Provide the [X, Y] coordinate of the cell's center where the given text is located.  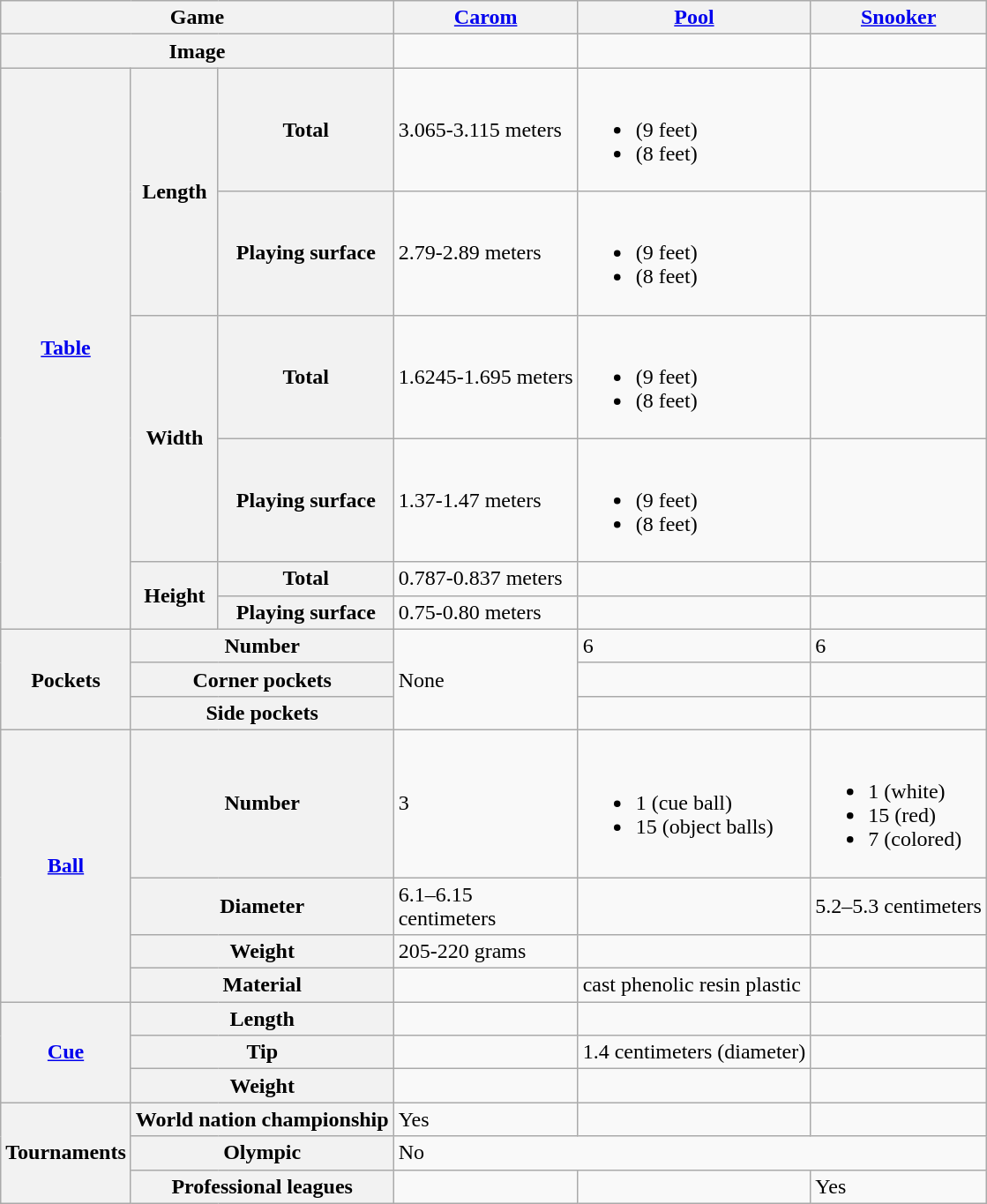
1 (white)15 (red)7 (colored) [899, 803]
0.75-0.80 meters [485, 612]
2.79-2.89 meters [485, 253]
Pockets [66, 679]
Height [175, 595]
Corner pockets [262, 679]
6.1–6.15centimeters [485, 905]
Pool [694, 18]
Tournaments [66, 1153]
Game [198, 18]
Width [175, 438]
205-220 grams [485, 952]
1 (cue ball)15 (object balls) [694, 803]
0.787-0.837 meters [485, 579]
3 [485, 803]
Table [66, 348]
Material [262, 985]
Carom [485, 18]
Snooker [899, 18]
1.4 centimeters (diameter) [694, 1052]
3.065-3.115 meters [485, 130]
Image [198, 51]
Professional leagues [262, 1186]
World nation championship [262, 1119]
cast phenolic resin plastic [694, 985]
1.37-1.47 meters [485, 500]
Olympic [262, 1153]
None [485, 679]
1.6245-1.695 meters [485, 377]
Cue [66, 1052]
Ball [66, 865]
5.2–5.3 centimeters [899, 905]
No [690, 1153]
Diameter [262, 905]
Side pockets [262, 713]
Tip [262, 1052]
